Locate the cell with the specified text and output its [X, Y] center coordinate. 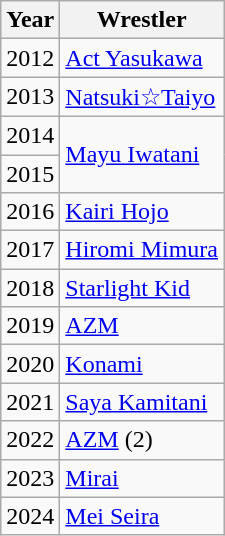
2015 [30, 173]
Wrestler [142, 20]
Mirai [142, 478]
2012 [30, 58]
2016 [30, 212]
2024 [30, 516]
2019 [30, 326]
AZM [142, 326]
Year [30, 20]
2021 [30, 402]
Mei Seira [142, 516]
Mayu Iwatani [142, 154]
2022 [30, 440]
Kairi Hojo [142, 212]
Starlight Kid [142, 288]
Natsuki☆Taiyo [142, 97]
2018 [30, 288]
2014 [30, 135]
Act Yasukawa [142, 58]
Hiromi Mimura [142, 250]
2017 [30, 250]
2023 [30, 478]
AZM (2) [142, 440]
2013 [30, 97]
Konami [142, 364]
2020 [30, 364]
Saya Kamitani [142, 402]
